Identify which cell holds the provided text, then report its (x, y) central coordinate. 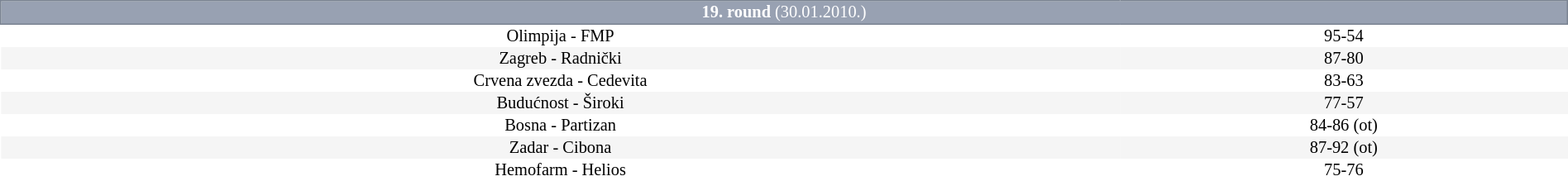
Zagreb - Radnički (561, 58)
83-63 (1343, 81)
95-54 (1343, 36)
75-76 (1343, 170)
Bosna - Partizan (561, 126)
Budućnost - Široki (561, 102)
77-57 (1343, 102)
Crvena zvezda - Cedevita (561, 81)
19. round (30.01.2010.) (784, 12)
87-80 (1343, 58)
84-86 (ot) (1343, 126)
Olimpija - FMP (561, 36)
Zadar - Cibona (561, 147)
87-92 (ot) (1343, 147)
Hemofarm - Helios (561, 170)
